Output the [x, y] coordinate of the center of the cell containing the given text.  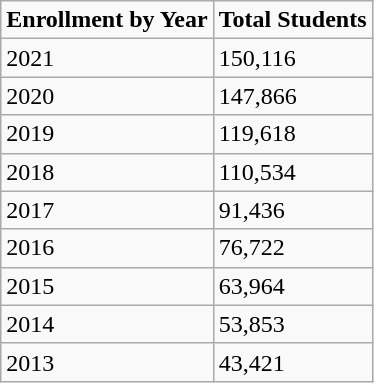
76,722 [292, 248]
2019 [107, 134]
91,436 [292, 210]
53,853 [292, 324]
110,534 [292, 172]
147,866 [292, 96]
2015 [107, 286]
119,618 [292, 134]
2014 [107, 324]
Total Students [292, 20]
2013 [107, 362]
2017 [107, 210]
Enrollment by Year [107, 20]
2021 [107, 58]
2020 [107, 96]
2018 [107, 172]
43,421 [292, 362]
150,116 [292, 58]
63,964 [292, 286]
2016 [107, 248]
